Return [x, y] of the center of cell containing provided text 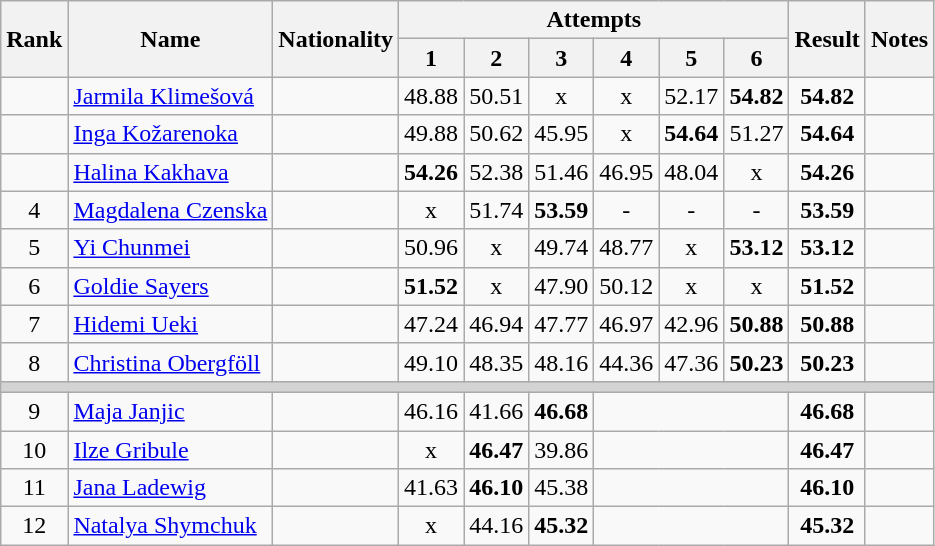
Magdalena Czenska [170, 210]
41.66 [496, 411]
44.36 [626, 362]
Goldie Sayers [170, 286]
3 [562, 58]
47.36 [692, 362]
39.86 [562, 449]
46.95 [626, 172]
45.38 [562, 488]
41.63 [432, 488]
52.38 [496, 172]
44.16 [496, 526]
50.51 [496, 96]
50.96 [432, 248]
49.74 [562, 248]
46.94 [496, 324]
Yi Chunmei [170, 248]
Nationality [336, 39]
Halina Kakhava [170, 172]
49.88 [432, 134]
Ilze Gribule [170, 449]
42.96 [692, 324]
47.77 [562, 324]
Hidemi Ueki [170, 324]
45.95 [562, 134]
51.74 [496, 210]
2 [496, 58]
Name [170, 39]
Jarmila Klimešová [170, 96]
Inga Kožarenoka [170, 134]
9 [34, 411]
50.12 [626, 286]
46.16 [432, 411]
52.17 [692, 96]
50.62 [496, 134]
Attempts [594, 20]
Natalya Shymchuk [170, 526]
Christina Obergföll [170, 362]
Rank [34, 39]
7 [34, 324]
12 [34, 526]
48.77 [626, 248]
8 [34, 362]
51.46 [562, 172]
Jana Ladewig [170, 488]
47.24 [432, 324]
48.88 [432, 96]
Maja Janjic [170, 411]
Notes [899, 39]
49.10 [432, 362]
1 [432, 58]
48.35 [496, 362]
10 [34, 449]
Result [827, 39]
48.16 [562, 362]
46.97 [626, 324]
51.27 [756, 134]
48.04 [692, 172]
47.90 [562, 286]
11 [34, 488]
